Return [X, Y] of the center of cell containing provided text 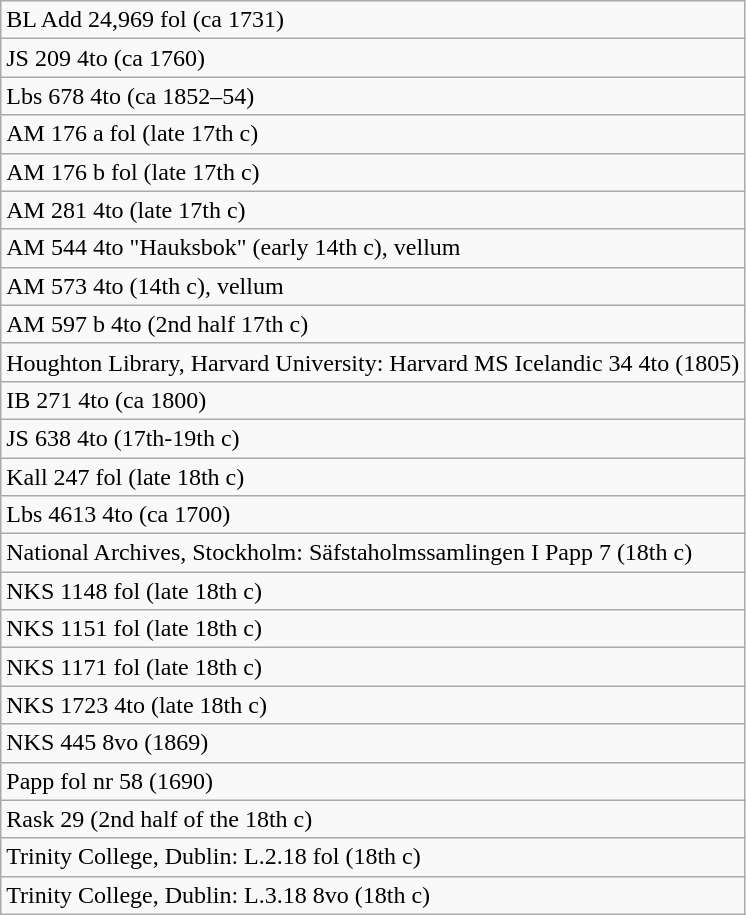
Trinity College, Dublin: L.3.18 8vo (18th c) [373, 895]
National Archives, Stockholm: Säfstaholmssamlingen I Papp 7 (18th c) [373, 553]
Trinity College, Dublin: L.2.18 fol (18th c) [373, 857]
BL Add 24,969 fol (ca 1731) [373, 20]
NKS 445 8vo (1869) [373, 743]
NKS 1723 4to (late 18th c) [373, 705]
IB 271 4to (ca 1800) [373, 400]
AM 597 b 4to (2nd half 17th c) [373, 324]
AM 176 b fol (late 17th c) [373, 172]
JS 638 4to (17th-19th c) [373, 438]
AM 281 4to (late 17th c) [373, 210]
AM 573 4to (14th c), vellum [373, 286]
Rask 29 (2nd half of the 18th c) [373, 819]
Kall 247 fol (late 18th c) [373, 477]
NKS 1171 fol (late 18th c) [373, 667]
JS 209 4to (ca 1760) [373, 58]
Papp fol nr 58 (1690) [373, 781]
NKS 1151 fol (late 18th c) [373, 629]
NKS 1148 fol (late 18th c) [373, 591]
Lbs 4613 4to (ca 1700) [373, 515]
Lbs 678 4to (ca 1852–54) [373, 96]
Houghton Library, Harvard University: Harvard MS Icelandic 34 4to (1805) [373, 362]
AM 176 a fol (late 17th c) [373, 134]
AM 544 4to "Hauksbok" (early 14th c), vellum [373, 248]
